For the text-containing cell, return its midpoint in (X, Y) coordinate format. 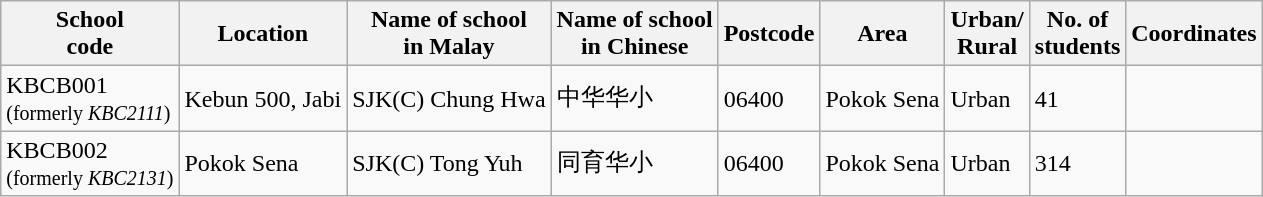
No. ofstudents (1077, 34)
Schoolcode (90, 34)
SJK(C) Chung Hwa (449, 98)
KBCB001(formerly KBC2111) (90, 98)
Name of schoolin Chinese (634, 34)
中华华小 (634, 98)
Kebun 500, Jabi (263, 98)
Coordinates (1194, 34)
KBCB002(formerly KBC2131) (90, 164)
Area (882, 34)
Name of schoolin Malay (449, 34)
Postcode (769, 34)
41 (1077, 98)
Urban/Rural (987, 34)
314 (1077, 164)
Location (263, 34)
同育华小 (634, 164)
SJK(C) Tong Yuh (449, 164)
